From the cell containing the given text, extract its center point as [x, y] coordinate. 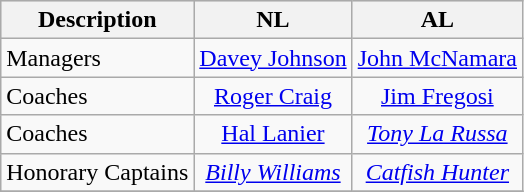
Honorary Captains [98, 172]
Catfish Hunter [437, 172]
Billy Williams [273, 172]
John McNamara [437, 58]
Managers [98, 58]
Description [98, 20]
Tony La Russa [437, 134]
AL [437, 20]
Roger Craig [273, 96]
Hal Lanier [273, 134]
Davey Johnson [273, 58]
Jim Fregosi [437, 96]
NL [273, 20]
